Identify which cell holds the provided text, then report its (x, y) central coordinate. 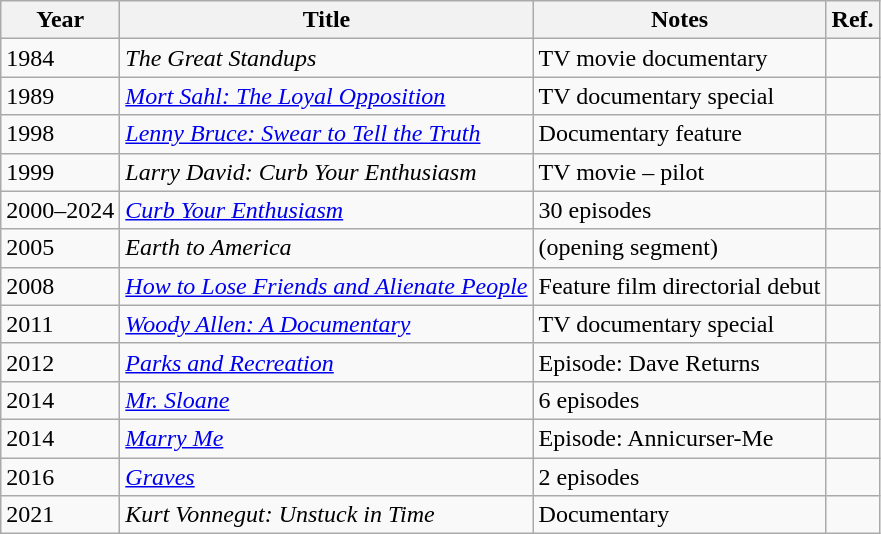
2021 (60, 515)
Parks and Recreation (326, 362)
1984 (60, 58)
1989 (60, 96)
Episode: Dave Returns (680, 362)
The Great Standups (326, 58)
2012 (60, 362)
Marry Me (326, 438)
2 episodes (680, 477)
(opening segment) (680, 248)
Mort Sahl: The Loyal Opposition (326, 96)
Title (326, 20)
2005 (60, 248)
How to Lose Friends and Alienate People (326, 286)
Documentary (680, 515)
Documentary feature (680, 134)
Graves (326, 477)
Larry David: Curb Your Enthusiasm (326, 172)
2016 (60, 477)
30 episodes (680, 210)
Lenny Bruce: Swear to Tell the Truth (326, 134)
2011 (60, 324)
1999 (60, 172)
Ref. (852, 20)
Kurt Vonnegut: Unstuck in Time (326, 515)
2000–2024 (60, 210)
Year (60, 20)
Mr. Sloane (326, 400)
6 episodes (680, 400)
TV movie – pilot (680, 172)
Woody Allen: A Documentary (326, 324)
Notes (680, 20)
1998 (60, 134)
TV movie documentary (680, 58)
2008 (60, 286)
Curb Your Enthusiasm (326, 210)
Episode: Annicurser-Me (680, 438)
Earth to America (326, 248)
Feature film directorial debut (680, 286)
